Return the [X, Y] coordinate for the center point of the cell that contains the specified text.  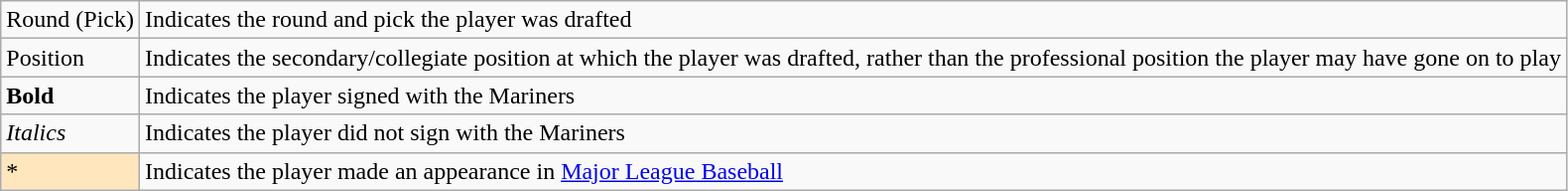
Indicates the player made an appearance in Major League Baseball [852, 171]
Indicates the player did not sign with the Mariners [852, 133]
Round (Pick) [70, 20]
Bold [70, 95]
Indicates the round and pick the player was drafted [852, 20]
* [70, 171]
Position [70, 58]
Indicates the player signed with the Mariners [852, 95]
Italics [70, 133]
